Determine the (x, y) coordinate at the center of the cell enclosing the given text.  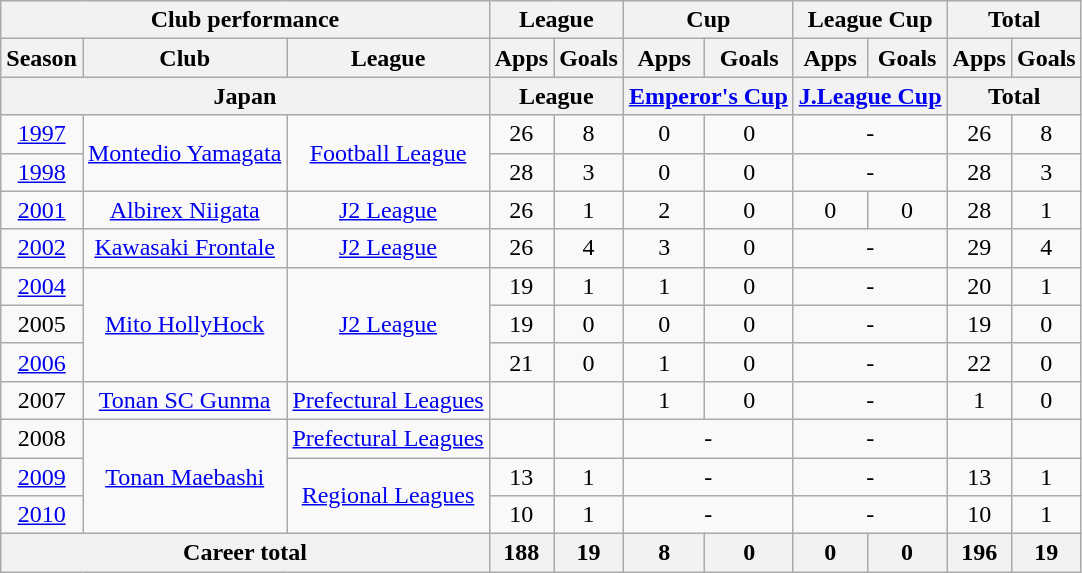
22 (979, 362)
Season (42, 58)
20 (979, 286)
2 (664, 210)
Football League (388, 153)
Career total (245, 553)
Club (184, 58)
2009 (42, 477)
1998 (42, 172)
21 (521, 362)
2005 (42, 324)
Emperor's Cup (708, 96)
188 (521, 553)
2002 (42, 248)
Club performance (245, 20)
J.League Cup (870, 96)
Montedio Yamagata (184, 153)
2004 (42, 286)
1997 (42, 134)
2006 (42, 362)
Regional Leagues (388, 496)
Tonan SC Gunma (184, 400)
2010 (42, 515)
Tonan Maebashi (184, 476)
Albirex Niigata (184, 210)
2007 (42, 400)
2008 (42, 438)
Kawasaki Frontale (184, 248)
League Cup (870, 20)
Mito HollyHock (184, 324)
Japan (245, 96)
Cup (708, 20)
196 (979, 553)
29 (979, 248)
2001 (42, 210)
